Pinpoint the cell where the given text exists, returning its [X, Y] midpoint coordinate. 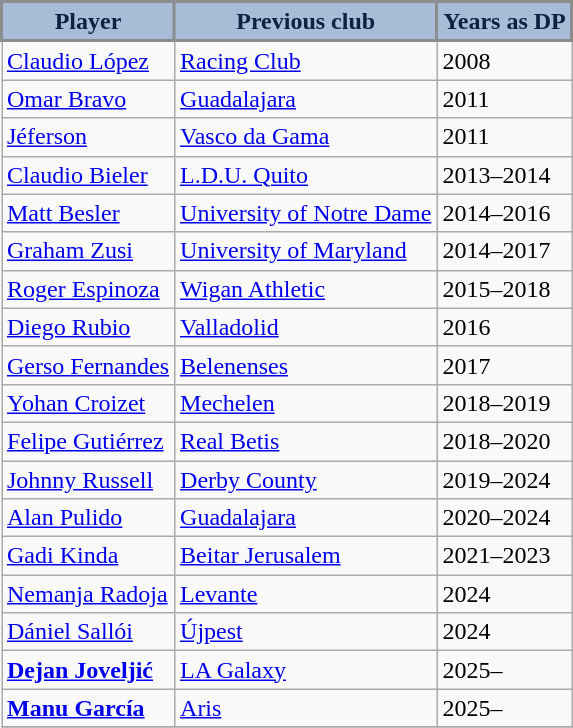
University of Maryland [306, 251]
Aris [306, 708]
Johnny Russell [88, 479]
Real Betis [306, 441]
Jéferson [88, 137]
Mechelen [306, 403]
Levante [306, 594]
Dániel Sallói [88, 632]
2016 [504, 327]
Nemanja Radoja [88, 594]
2020–2024 [504, 518]
Omar Bravo [88, 99]
Previous club [306, 22]
2019–2024 [504, 479]
Diego Rubio [88, 327]
Gerso Fernandes [88, 365]
Manu García [88, 708]
Vasco da Gama [306, 137]
Claudio Bieler [88, 175]
2021–2023 [504, 556]
Beitar Jerusalem [306, 556]
Gadi Kinda [88, 556]
Valladolid [306, 327]
2015–2018 [504, 289]
Felipe Gutiérrez [88, 441]
2013–2014 [504, 175]
Years as DP [504, 22]
Matt Besler [88, 213]
Yohan Croizet [88, 403]
Racing Club [306, 60]
2017 [504, 365]
2008 [504, 60]
University of Notre Dame [306, 213]
Alan Pulido [88, 518]
2014–2017 [504, 251]
Wigan Athletic [306, 289]
Dejan Joveljić [88, 670]
L.D.U. Quito [306, 175]
Claudio López [88, 60]
2018–2020 [504, 441]
Újpest [306, 632]
LA Galaxy [306, 670]
2018–2019 [504, 403]
Player [88, 22]
Derby County [306, 479]
Graham Zusi [88, 251]
Roger Espinoza [88, 289]
Belenenses [306, 365]
2014–2016 [504, 213]
